Locate the cell with the specified text and output its (X, Y) center coordinate. 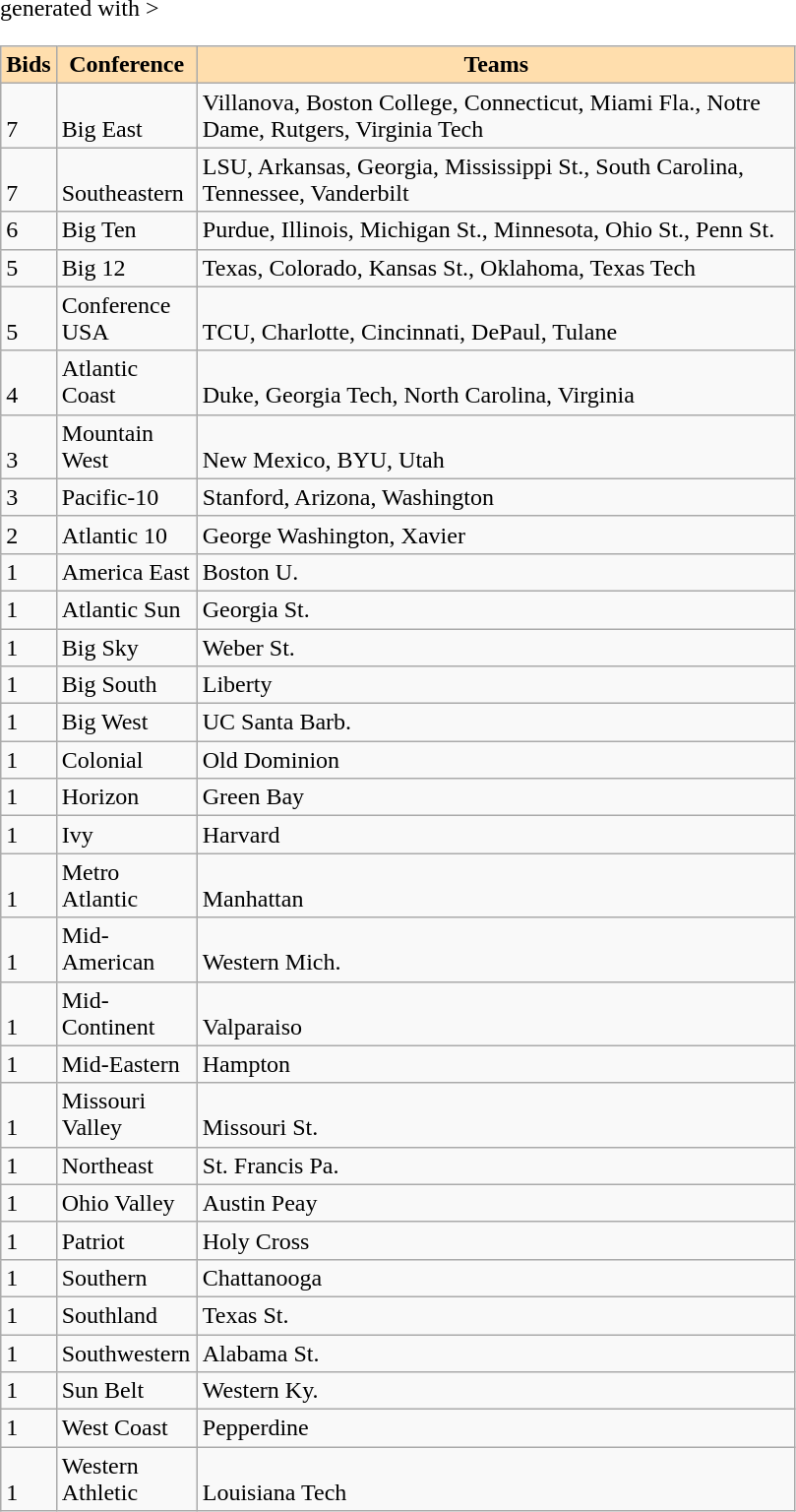
Chattanooga (496, 1278)
Stanford, Arizona, Washington (496, 497)
Harvard (496, 835)
Atlantic Sun (126, 609)
Horizon (126, 797)
Colonial (126, 760)
Bids (29, 65)
Sun Belt (126, 1391)
Purdue, Illinois, Michigan St., Minnesota, Ohio St., Penn St. (496, 230)
George Washington, Xavier (496, 535)
Big South (126, 685)
Mountain West (126, 447)
Old Dominion (496, 760)
Boston U. (496, 572)
Southland (126, 1315)
Ohio Valley (126, 1203)
Valparaiso (496, 1014)
TCU, Charlotte, Cincinnati, DePaul, Tulane (496, 319)
Metro Atlantic (126, 886)
Texas, Colorado, Kansas St., Oklahoma, Texas Tech (496, 268)
Southeastern (126, 179)
4 (29, 382)
Missouri Valley (126, 1114)
Conference (126, 65)
Alabama St. (496, 1354)
Atlantic 10 (126, 535)
Western Mich. (496, 949)
Missouri St. (496, 1114)
Teams (496, 65)
Patriot (126, 1240)
Hampton (496, 1064)
Western Athletic (126, 1479)
Holy Cross (496, 1240)
2 (29, 535)
Conference USA (126, 319)
Big West (126, 723)
Pacific-10 (126, 497)
LSU, Arkansas, Georgia, Mississippi St., South Carolina, Tennessee, Vanderbilt (496, 179)
Mid-American (126, 949)
Northeast (126, 1165)
West Coast (126, 1428)
Mid-Continent (126, 1014)
Atlantic Coast (126, 382)
Liberty (496, 685)
New Mexico, BYU, Utah (496, 447)
Southwestern (126, 1354)
Big East (126, 116)
America East (126, 572)
Georgia St. (496, 609)
Villanova, Boston College, Connecticut, Miami Fla., Notre Dame, Rutgers, Virginia Tech (496, 116)
Green Bay (496, 797)
Big 12 (126, 268)
Southern (126, 1278)
St. Francis Pa. (496, 1165)
Austin Peay (496, 1203)
Pepperdine (496, 1428)
Big Sky (126, 647)
Western Ky. (496, 1391)
UC Santa Barb. (496, 723)
Louisiana Tech (496, 1479)
Manhattan (496, 886)
Mid-Eastern (126, 1064)
Texas St. (496, 1315)
Ivy (126, 835)
Duke, Georgia Tech, North Carolina, Virginia (496, 382)
Weber St. (496, 647)
6 (29, 230)
Big Ten (126, 230)
